Output the (X, Y) coordinate of the center of the cell containing the given text.  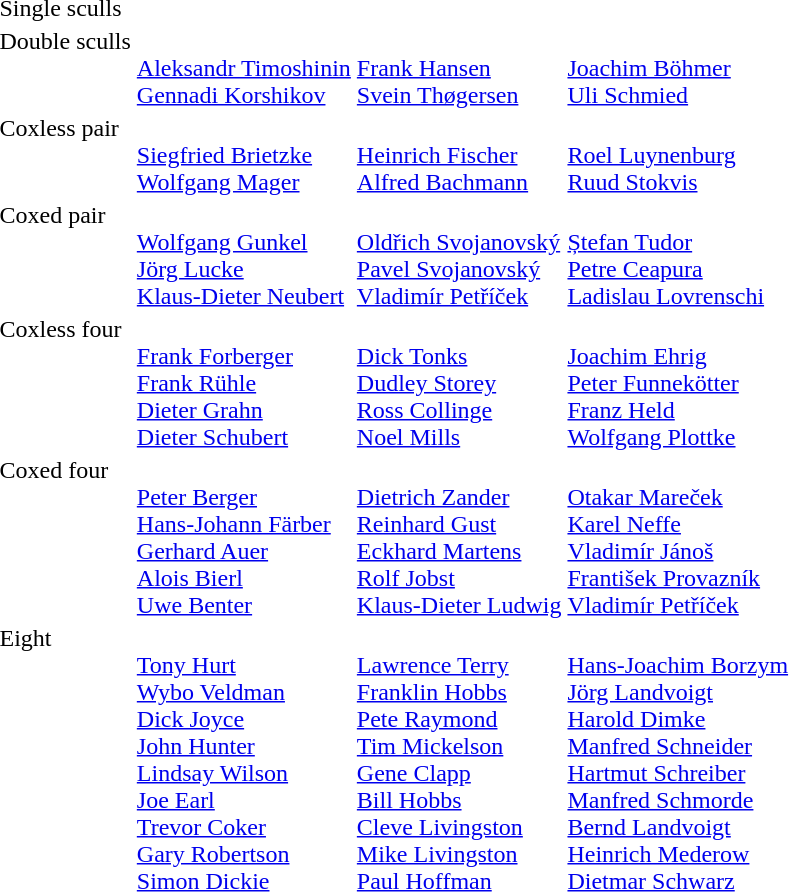
Wolfgang GunkelJörg LuckeKlaus-Dieter Neubert (244, 256)
Frank ForbergerFrank RühleDieter GrahnDieter Schubert (244, 383)
Siegfried BrietzkeWolfgang Mager (244, 155)
Dietrich ZanderReinhard GustEckhard MartensRolf JobstKlaus-Dieter Ludwig (459, 538)
Frank HansenSvein Thøgersen (459, 68)
Dick TonksDudley StoreyRoss CollingeNoel Mills (459, 383)
Aleksandr TimoshininGennadi Korshikov (244, 68)
Peter BergerHans-Johann FärberGerhard AuerAlois BierlUwe Benter (244, 538)
Heinrich FischerAlfred Bachmann (459, 155)
Oldřich SvojanovskýPavel SvojanovskýVladimír Petříček (459, 256)
